Provide the (x, y) coordinate of the cell's center where the given text is located.  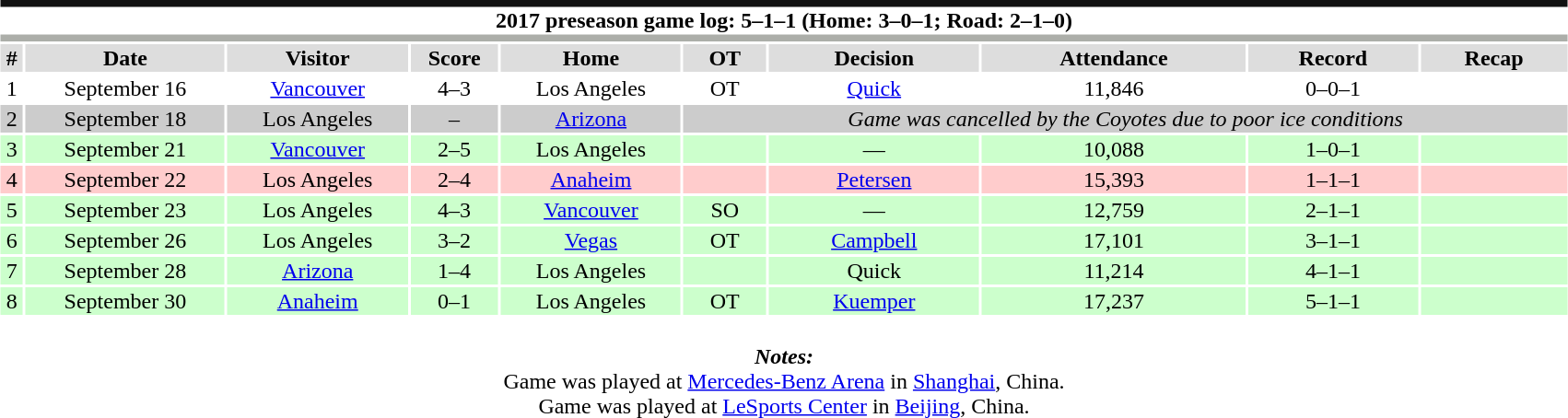
2017 preseason game log: 5–1–1 (Home: 3–0–1; Road: 2–1–0) (784, 20)
2 (12, 119)
Attendance (1114, 58)
Home (591, 58)
Campbell (873, 240)
Record (1333, 58)
2–1–1 (1333, 210)
5 (12, 210)
September 23 (125, 210)
Decision (873, 58)
2–4 (454, 180)
8 (12, 301)
Game was cancelled by the Coyotes due to poor ice conditions (1126, 119)
3–1–1 (1333, 240)
5–1–1 (1333, 301)
September 28 (125, 271)
Petersen (873, 180)
SO (724, 210)
10,088 (1114, 149)
12,759 (1114, 210)
September 21 (125, 149)
4–1–1 (1333, 271)
0–0–1 (1333, 88)
3 (12, 149)
11,214 (1114, 271)
17,101 (1114, 240)
Date (125, 58)
2–5 (454, 149)
4 (12, 180)
15,393 (1114, 180)
11,846 (1114, 88)
1 (12, 88)
September 30 (125, 301)
September 18 (125, 119)
Kuemper (873, 301)
# (12, 58)
0–1 (454, 301)
7 (12, 271)
– (454, 119)
3–2 (454, 240)
Score (454, 58)
September 22 (125, 180)
6 (12, 240)
Vegas (591, 240)
Recap (1494, 58)
1–1–1 (1333, 180)
Visitor (317, 58)
1–4 (454, 271)
1–0–1 (1333, 149)
17,237 (1114, 301)
September 26 (125, 240)
September 16 (125, 88)
